Search for the cell housing the specified text and yield its (x, y) center coordinate. 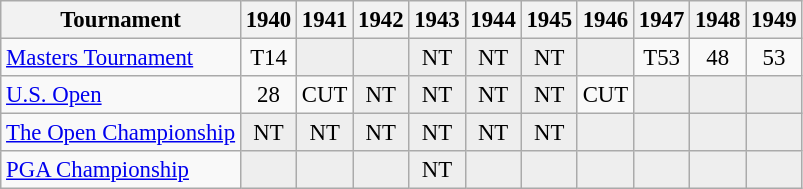
Tournament (121, 20)
U.S. Open (121, 95)
1944 (493, 20)
1940 (268, 20)
The Open Championship (121, 133)
1943 (437, 20)
T53 (661, 58)
53 (774, 58)
T14 (268, 58)
48 (718, 58)
1945 (549, 20)
28 (268, 95)
1947 (661, 20)
1948 (718, 20)
1941 (325, 20)
1946 (605, 20)
1942 (381, 20)
Masters Tournament (121, 58)
1949 (774, 20)
PGA Championship (121, 170)
